Identify which cell holds the provided text, then report its (x, y) central coordinate. 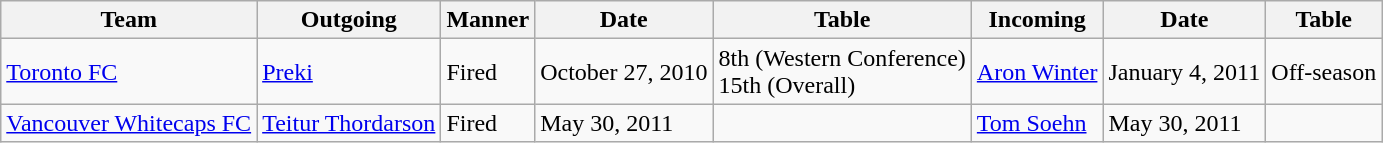
Tom Soehn (1037, 123)
Teitur Thordarson (349, 123)
Vancouver Whitecaps FC (129, 123)
October 27, 2010 (624, 72)
Preki (349, 72)
Incoming (1037, 20)
Manner (488, 20)
Toronto FC (129, 72)
Off-season (1324, 72)
Aron Winter (1037, 72)
8th (Western Conference)15th (Overall) (842, 72)
Outgoing (349, 20)
Team (129, 20)
January 4, 2011 (1184, 72)
